Return the [X, Y] coordinate for the center point of the cell that contains the specified text.  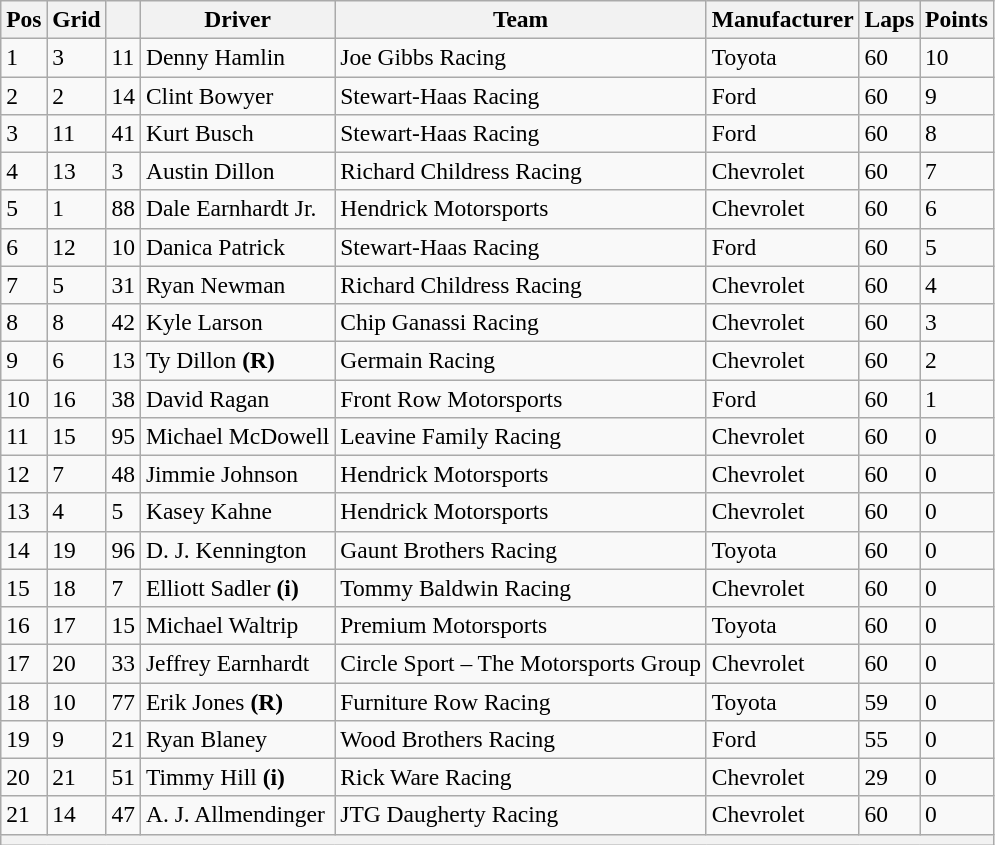
47 [123, 815]
96 [123, 550]
Front Row Motorsports [521, 398]
Kyle Larson [237, 322]
77 [123, 701]
38 [123, 398]
Ty Dillon (R) [237, 360]
Tommy Baldwin Racing [521, 588]
A. J. Allmendinger [237, 815]
Wood Brothers Racing [521, 739]
Gaunt Brothers Racing [521, 550]
Dale Earnhardt Jr. [237, 209]
David Ragan [237, 398]
Elliott Sadler (i) [237, 588]
Danica Patrick [237, 247]
Clint Bowyer [237, 95]
Laps [890, 19]
Leavine Family Racing [521, 436]
41 [123, 133]
Chip Ganassi Racing [521, 322]
48 [123, 474]
29 [890, 777]
Furniture Row Racing [521, 701]
Germain Racing [521, 360]
Austin Dillon [237, 171]
Driver [237, 19]
Michael Waltrip [237, 625]
Kasey Kahne [237, 512]
88 [123, 209]
59 [890, 701]
D. J. Kennington [237, 550]
42 [123, 322]
Team [521, 19]
95 [123, 436]
55 [890, 739]
51 [123, 777]
Ryan Blaney [237, 739]
Jimmie Johnson [237, 474]
Jeffrey Earnhardt [237, 663]
Timmy Hill (i) [237, 777]
31 [123, 285]
JTG Daugherty Racing [521, 815]
Ryan Newman [237, 285]
Denny Hamlin [237, 57]
Pos [24, 19]
Circle Sport – The Motorsports Group [521, 663]
Grid [76, 19]
Premium Motorsports [521, 625]
Kurt Busch [237, 133]
Erik Jones (R) [237, 701]
Rick Ware Racing [521, 777]
Manufacturer [782, 19]
33 [123, 663]
Points [957, 19]
Joe Gibbs Racing [521, 57]
Michael McDowell [237, 436]
